Search for the cell housing the specified text and yield its [x, y] center coordinate. 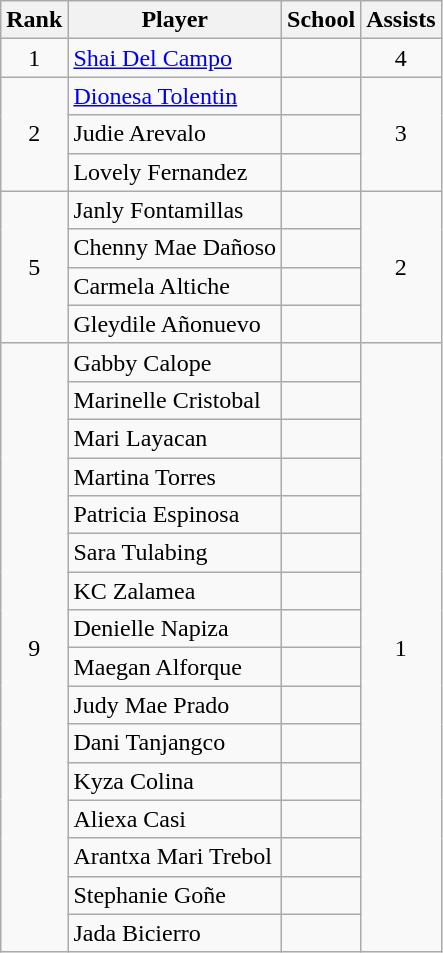
Martina Torres [175, 477]
Player [175, 20]
Patricia Espinosa [175, 515]
Chenny Mae Dañoso [175, 248]
Jada Bicierro [175, 933]
Maegan Alforque [175, 667]
Shai Del Campo [175, 58]
School [322, 20]
Kyza Colina [175, 781]
Gleydile Añonuevo [175, 324]
Arantxa Mari Trebol [175, 857]
Judie Arevalo [175, 134]
Mari Layacan [175, 438]
Dani Tanjangco [175, 743]
Lovely Fernandez [175, 172]
Carmela Altiche [175, 286]
Denielle Napiza [175, 629]
Stephanie Goñe [175, 895]
Janly Fontamillas [175, 210]
Judy Mae Prado [175, 705]
Gabby Calope [175, 362]
KC Zalamea [175, 591]
Dionesa Tolentin [175, 96]
Sara Tulabing [175, 553]
Rank [34, 20]
Assists [401, 20]
Aliexa Casi [175, 819]
5 [34, 267]
4 [401, 58]
Marinelle Cristobal [175, 400]
3 [401, 134]
9 [34, 648]
